Provide the (x, y) coordinate of the cell's center where the given text is located.  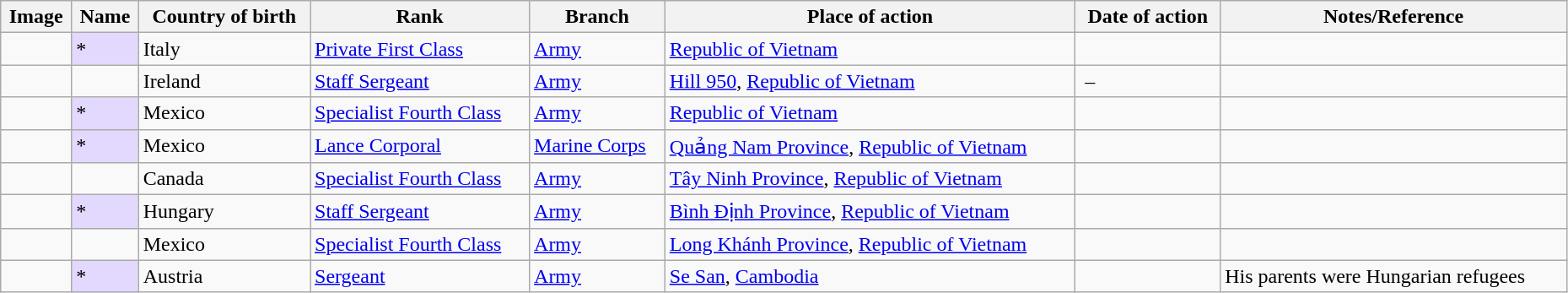
Private First Class (420, 49)
Italy (224, 49)
Bình Định Province, Republic of Vietnam (870, 212)
Ireland (224, 81)
Name (105, 17)
Tây Ninh Province, Republic of Vietnam (870, 179)
Country of birth (224, 17)
Austria (224, 276)
– (1148, 81)
Sergeant (420, 276)
Notes/Reference (1393, 17)
Hill 950, Republic of Vietnam (870, 81)
Lance Corporal (420, 146)
Image (36, 17)
Place of action (870, 17)
Hungary (224, 212)
Marine Corps (597, 146)
Branch (597, 17)
Se San, Cambodia (870, 276)
His parents were Hungarian refugees (1393, 276)
Rank (420, 17)
Date of action (1148, 17)
Canada (224, 179)
Long Khánh Province, Republic of Vietnam (870, 244)
Quảng Nam Province, Republic of Vietnam (870, 146)
